Provide the (x, y) coordinate of the cell's center where the given text is located.  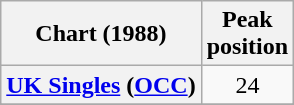
UK Singles (OCC) (101, 85)
Peakposition (247, 34)
24 (247, 85)
Chart (1988) (101, 34)
